Identify which cell holds the provided text, then report its (X, Y) central coordinate. 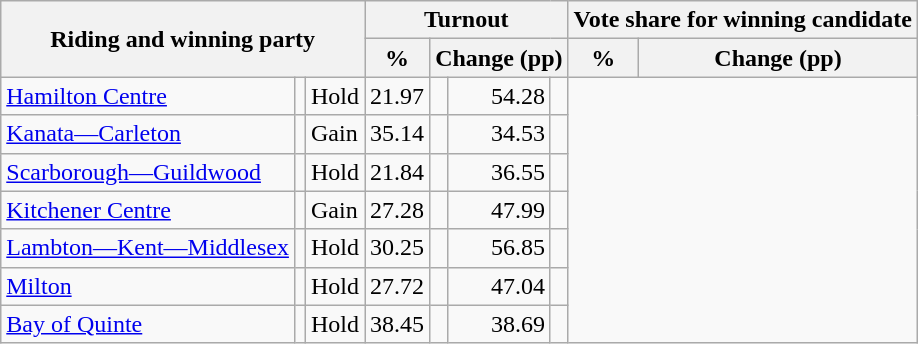
35.14 (398, 134)
Hamilton Centre (148, 96)
Riding and winning party (183, 39)
56.85 (498, 248)
21.84 (398, 172)
36.55 (498, 172)
Kitchener Centre (148, 210)
Turnout (466, 20)
38.45 (398, 324)
Kanata—Carleton (148, 134)
30.25 (398, 248)
47.99 (498, 210)
47.04 (498, 286)
Scarborough—Guildwood (148, 172)
27.28 (398, 210)
Milton (148, 286)
34.53 (498, 134)
Vote share for winning candidate (742, 20)
54.28 (498, 96)
21.97 (398, 96)
38.69 (498, 324)
Lambton—Kent—Middlesex (148, 248)
Bay of Quinte (148, 324)
27.72 (398, 286)
